Determine the (x, y) coordinate at the center of the cell enclosing the given text.  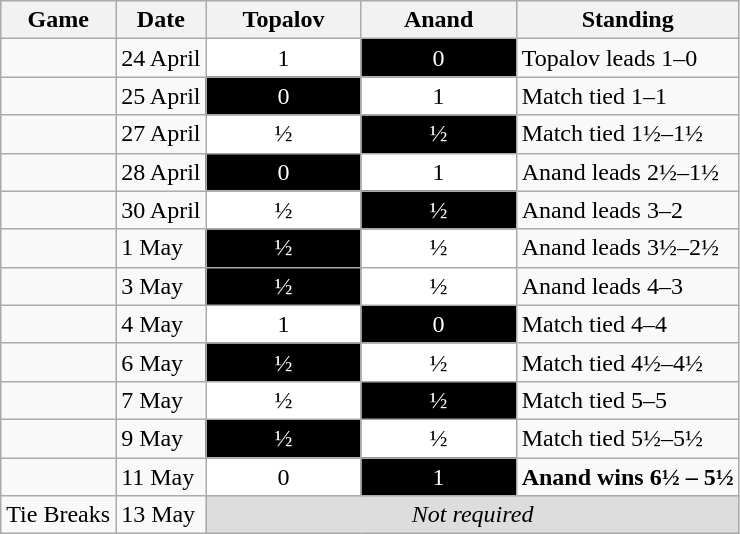
13 May (161, 515)
Anand (438, 20)
Match tied 5–5 (628, 400)
4 May (161, 324)
9 May (161, 438)
Topalov leads 1–0 (628, 58)
Anand wins 6½ – 5½ (628, 477)
24 April (161, 58)
Date (161, 20)
1 May (161, 248)
30 April (161, 210)
3 May (161, 286)
Tie Breaks (58, 515)
7 May (161, 400)
Anand leads 4–3 (628, 286)
27 April (161, 134)
Anand leads 2½–1½ (628, 172)
Game (58, 20)
Match tied 1½–1½ (628, 134)
Standing (628, 20)
Not required (472, 515)
28 April (161, 172)
Anand leads 3–2 (628, 210)
Match tied 4–4 (628, 324)
Anand leads 3½–2½ (628, 248)
6 May (161, 362)
Match tied 4½–4½ (628, 362)
Topalov (284, 20)
25 April (161, 96)
11 May (161, 477)
Match tied 5½–5½ (628, 438)
Match tied 1–1 (628, 96)
